Provide the [x, y] coordinate of the cell's center where the given text is located.  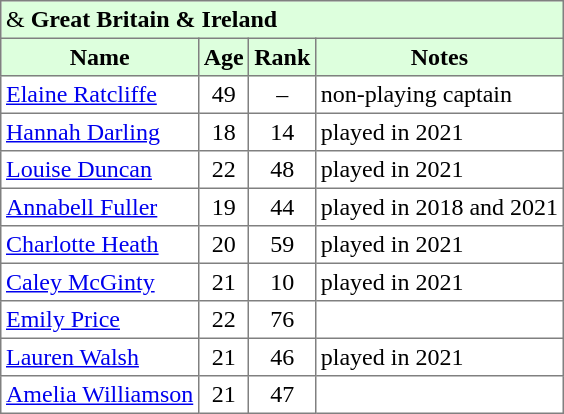
10 [282, 282]
Age [223, 57]
49 [223, 95]
played in 2018 and 2021 [440, 207]
Caley McGinty [100, 282]
& Great Britain & Ireland [282, 20]
Hannah Darling [100, 132]
19 [223, 207]
Emily Price [100, 320]
Louise Duncan [100, 170]
non-playing captain [440, 95]
18 [223, 132]
44 [282, 207]
Elaine Ratcliffe [100, 95]
Lauren Walsh [100, 357]
Charlotte Heath [100, 245]
– [282, 95]
Rank [282, 57]
Annabell Fuller [100, 207]
48 [282, 170]
46 [282, 357]
47 [282, 395]
Notes [440, 57]
76 [282, 320]
Name [100, 57]
20 [223, 245]
59 [282, 245]
Amelia Williamson [100, 395]
14 [282, 132]
